Search for the cell housing the specified text and yield its (x, y) center coordinate. 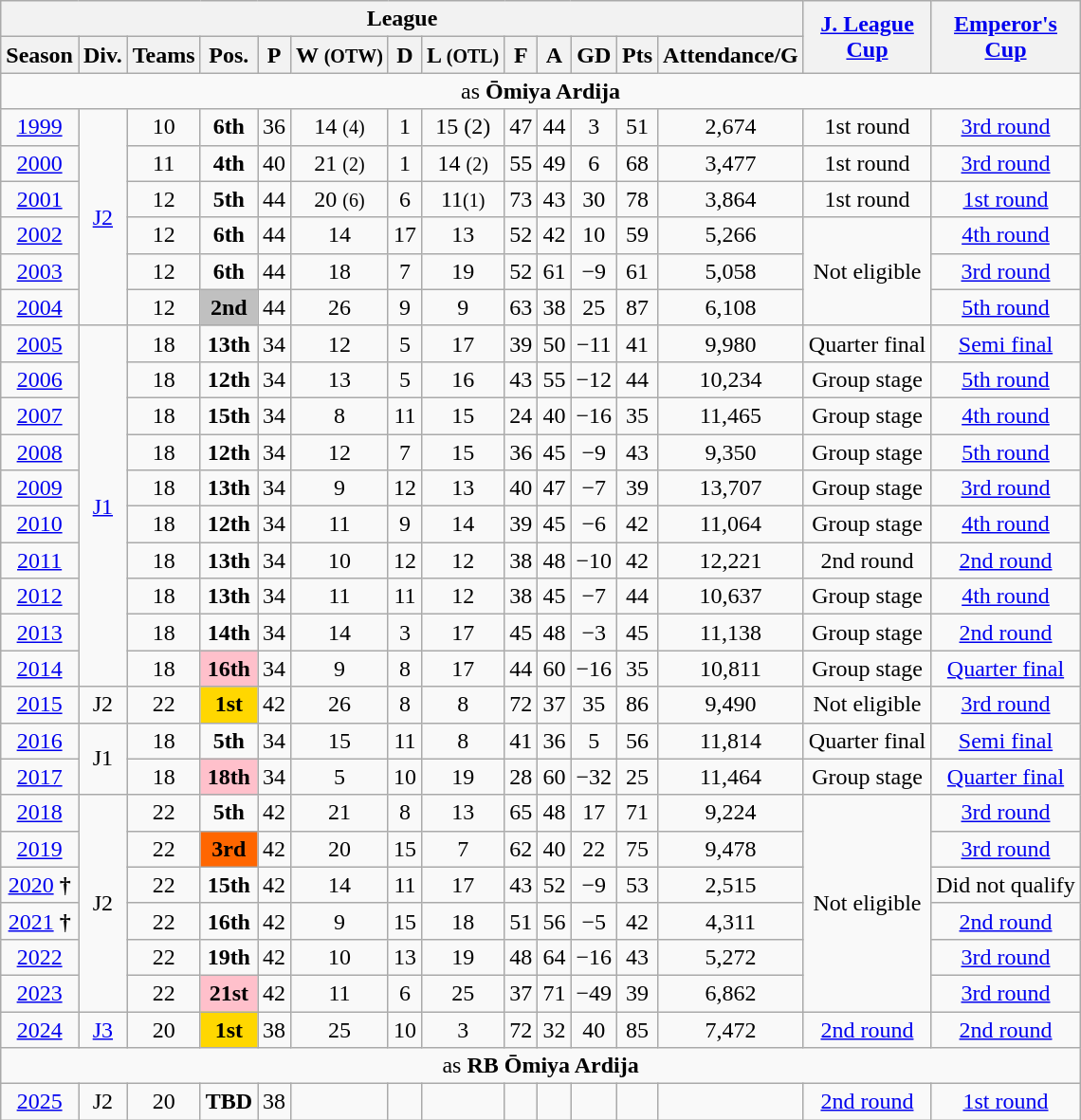
2025 (40, 1102)
4,311 (731, 921)
68 (637, 163)
20 (6) (339, 199)
49 (554, 163)
2015 (40, 705)
Pos. (229, 55)
4th (229, 163)
2022 (40, 957)
5,272 (731, 957)
J. LeagueCup (867, 37)
2012 (40, 597)
64 (554, 957)
11,464 (731, 777)
59 (637, 235)
9,350 (731, 452)
10,234 (731, 379)
2013 (40, 633)
Emperor'sCup (1006, 37)
2016 (40, 741)
5,266 (731, 235)
3,864 (731, 199)
−49 (594, 993)
2003 (40, 271)
14 (4) (339, 127)
2018 (40, 813)
21 (2) (339, 163)
63 (522, 307)
11(1) (463, 199)
24 (522, 415)
32 (554, 1029)
28 (522, 777)
2014 (40, 669)
11,814 (731, 741)
2,674 (731, 127)
21 (339, 813)
86 (637, 705)
11,138 (731, 633)
9,980 (731, 343)
2017 (40, 777)
W (OTW) (339, 55)
2004 (40, 307)
−5 (594, 921)
Season (40, 55)
85 (637, 1029)
Pts (637, 55)
87 (637, 307)
−6 (594, 524)
Did not qualify (1006, 885)
Teams (163, 55)
2008 (40, 452)
9,224 (731, 813)
2010 (40, 524)
2nd (229, 307)
3rd (229, 849)
2006 (40, 379)
9,478 (731, 849)
−32 (594, 777)
14th (229, 633)
10,811 (731, 669)
Div. (102, 55)
2024 (40, 1029)
as Ōmiya Ardija (540, 91)
2000 (40, 163)
2020 † (40, 885)
7,472 (731, 1029)
6,108 (731, 307)
P (275, 55)
Attendance/G (731, 55)
−3 (594, 633)
78 (637, 199)
10,637 (731, 597)
2005 (40, 343)
2023 (40, 993)
12,221 (731, 560)
2019 (40, 849)
2001 (40, 199)
−12 (594, 379)
1999 (40, 127)
6,862 (731, 993)
65 (522, 813)
J3 (102, 1029)
2009 (40, 488)
11,064 (731, 524)
16 (463, 379)
2,515 (731, 885)
GD (594, 55)
F (522, 55)
5,058 (731, 271)
3,477 (731, 163)
2021 † (40, 921)
D (404, 55)
11,465 (731, 415)
18th (229, 777)
TBD (229, 1102)
15 (2) (463, 127)
14 (2) (463, 163)
50 (554, 343)
−10 (594, 560)
as RB Ōmiya Ardija (540, 1066)
2002 (40, 235)
53 (637, 885)
L (OTL) (463, 55)
A (554, 55)
League (402, 19)
19th (229, 957)
73 (522, 199)
30 (594, 199)
9,490 (731, 705)
2007 (40, 415)
75 (637, 849)
13,707 (731, 488)
2011 (40, 560)
−11 (594, 343)
62 (522, 849)
21st (229, 993)
